Return the (x, y) coordinate for the center point of the cell that contains the specified text.  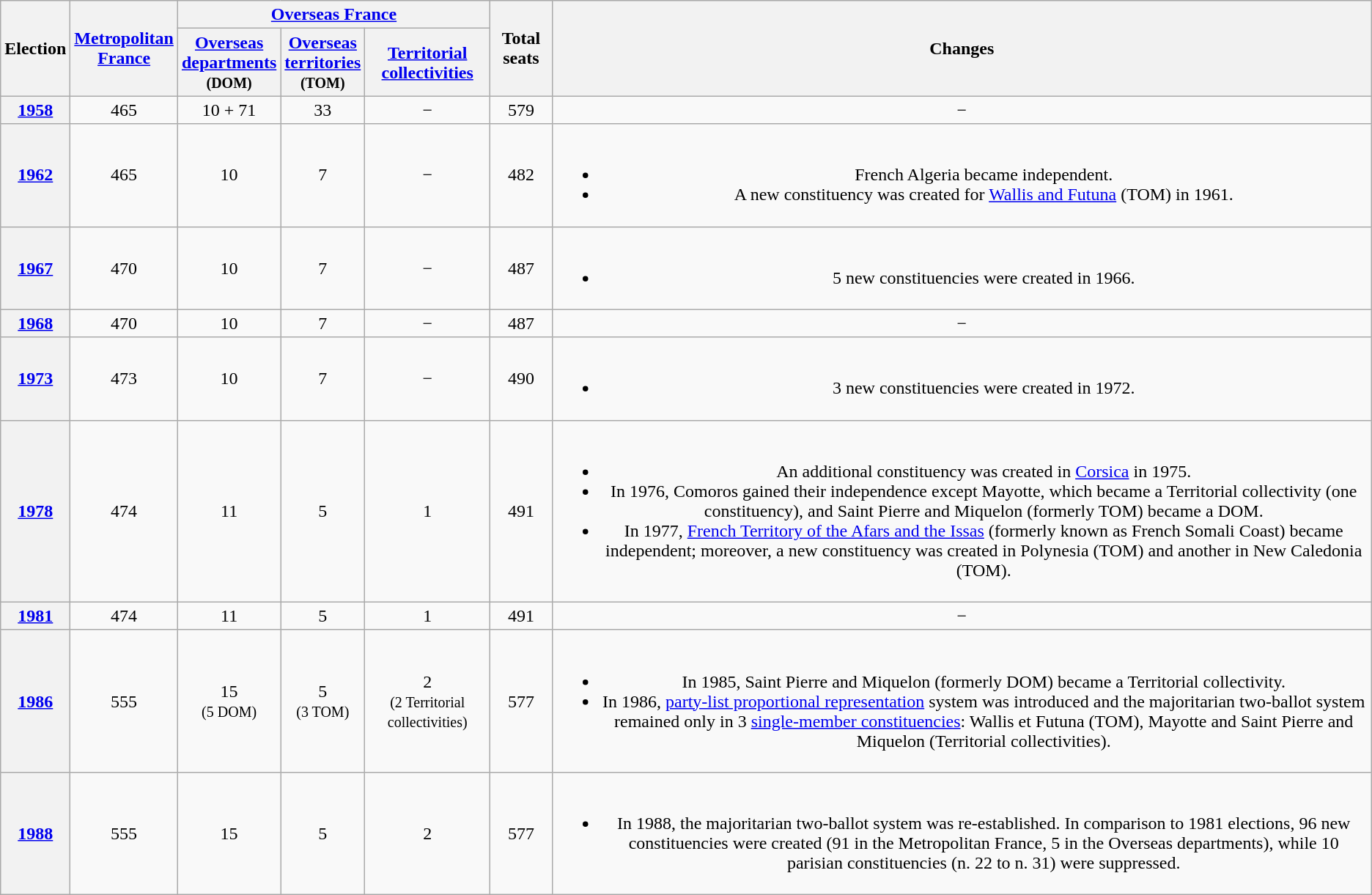
579 (522, 110)
Changes (962, 48)
10 + 71 (229, 110)
Election (35, 48)
Overseasdepartments(DOM) (229, 62)
1958 (35, 110)
MetropolitanFrance (125, 48)
490 (522, 378)
Overseasterritories(TOM) (322, 62)
Overseas France (333, 15)
Total seats (522, 48)
33 (322, 110)
5(3 TOM) (322, 701)
5 new constituencies were created in 1966. (962, 268)
473 (125, 378)
15 (229, 833)
1988 (35, 833)
French Algeria became independent.A new constituency was created for Wallis and Futuna (TOM) in 1961. (962, 175)
2(2 Territorial collectivities) (428, 701)
1962 (35, 175)
1978 (35, 511)
1967 (35, 268)
2 (428, 833)
3 new constituencies were created in 1972. (962, 378)
1968 (35, 323)
1986 (35, 701)
15(5 DOM) (229, 701)
1973 (35, 378)
Territorialcollectivities (428, 62)
482 (522, 175)
1981 (35, 616)
